Provide the (X, Y) coordinate of the cell's center where the given text is located.  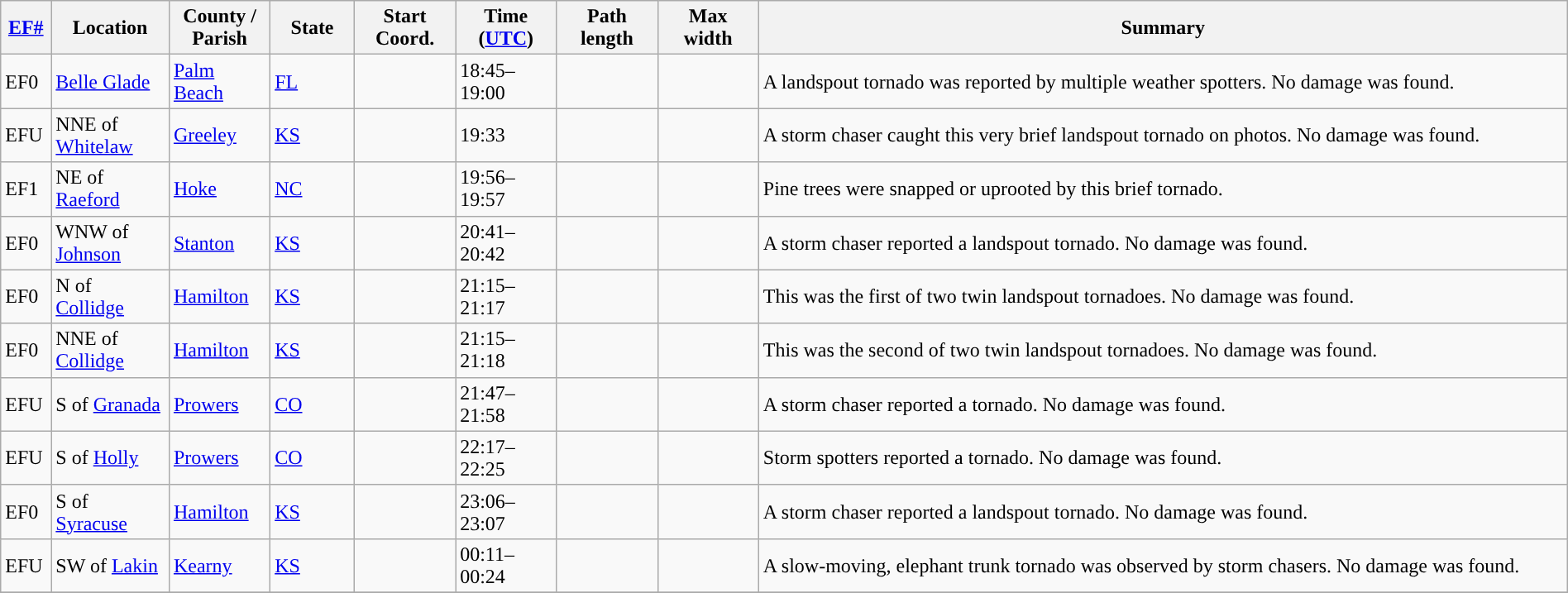
This was the second of two twin landspout tornadoes. No damage was found. (1163, 351)
Start Coord. (404, 28)
S of Syracuse (111, 511)
Pine trees were snapped or uprooted by this brief tornado. (1163, 189)
NC (313, 189)
Path length (607, 28)
NE of Raeford (111, 189)
A landspout tornado was reported by multiple weather spotters. No damage was found. (1163, 81)
23:06–23:07 (506, 511)
20:41–20:42 (506, 243)
Kearny (219, 566)
A storm chaser reported a tornado. No damage was found. (1163, 404)
Summary (1163, 28)
EF1 (26, 189)
NNE of Collidge (111, 351)
EF# (26, 28)
Time (UTC) (506, 28)
Max width (708, 28)
WNW of Johnson (111, 243)
18:45–19:00 (506, 81)
State (313, 28)
Belle Glade (111, 81)
A storm chaser caught this very brief landspout tornado on photos. No damage was found. (1163, 136)
22:17–22:25 (506, 458)
SW of Lakin (111, 566)
21:15–21:18 (506, 351)
21:47–21:58 (506, 404)
A slow-moving, elephant trunk tornado was observed by storm chasers. No damage was found. (1163, 566)
19:33 (506, 136)
Hoke (219, 189)
Stanton (219, 243)
N of Collidge (111, 296)
Storm spotters reported a tornado. No damage was found. (1163, 458)
Palm Beach (219, 81)
19:56–19:57 (506, 189)
County / Parish (219, 28)
FL (313, 81)
00:11–00:24 (506, 566)
Greeley (219, 136)
This was the first of two twin landspout tornadoes. No damage was found. (1163, 296)
Location (111, 28)
NNE of Whitelaw (111, 136)
S of Holly (111, 458)
21:15–21:17 (506, 296)
S of Granada (111, 404)
